Return (x, y) of the center of cell containing provided text 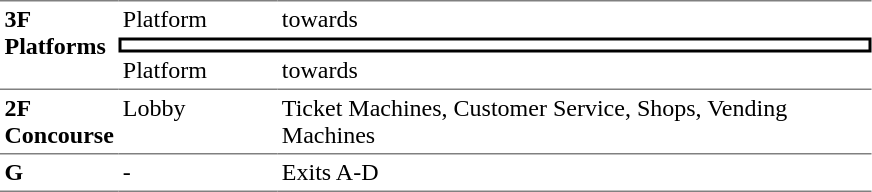
Ticket Machines, Customer Service, Shops, Vending Machines (574, 121)
Exits A-D (574, 173)
Lobby (198, 121)
G (59, 173)
- (198, 173)
2FConcourse (59, 121)
3FPlatforms (59, 44)
